Search for the cell housing the specified text and yield its (x, y) center coordinate. 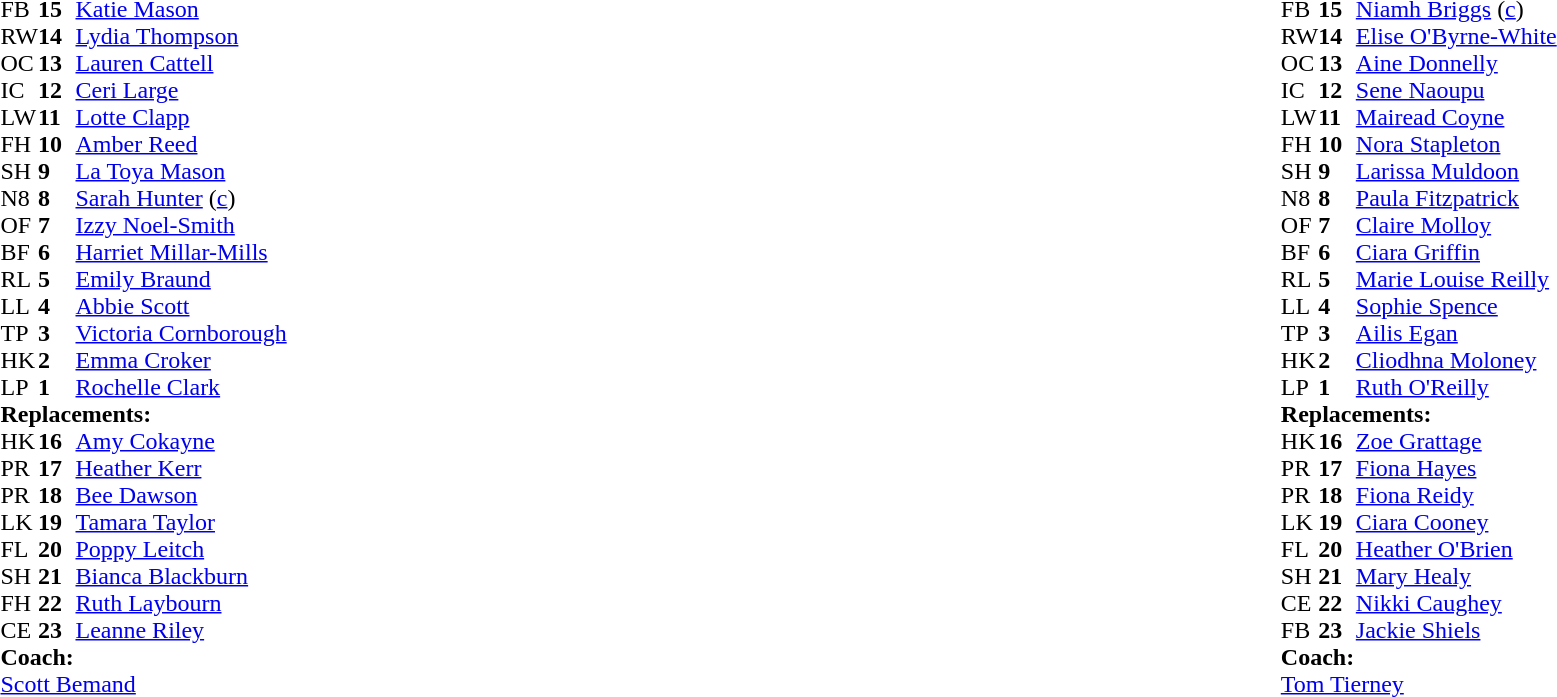
Tom Tierney (1419, 684)
Lydia Thompson (182, 36)
Amy Cokayne (182, 442)
Ciara Griffin (1456, 252)
Lauren Cattell (182, 64)
Rochelle Clark (182, 388)
Leanne Riley (182, 630)
Ciara Cooney (1456, 522)
Aine Donnelly (1456, 64)
Cliodhna Moloney (1456, 360)
Mairead Coyne (1456, 118)
Ruth O'Reilly (1456, 388)
Bianca Blackburn (182, 576)
Ailis Egan (1456, 334)
Amber Reed (182, 144)
Fiona Hayes (1456, 468)
Ceri Large (182, 90)
La Toya Mason (182, 172)
Marie Louise Reilly (1456, 280)
Izzy Noel-Smith (182, 226)
Sene Naoupu (1456, 90)
Mary Healy (1456, 576)
Scott Bemand (143, 684)
Claire Molloy (1456, 226)
Emma Croker (182, 360)
Nora Stapleton (1456, 144)
Sarah Hunter (c) (182, 198)
Zoe Grattage (1456, 442)
Bee Dawson (182, 496)
Sophie Spence (1456, 306)
Harriet Millar-Mills (182, 252)
Emily Braund (182, 280)
Nikki Caughey (1456, 604)
Abbie Scott (182, 306)
Fiona Reidy (1456, 496)
Lotte Clapp (182, 118)
Jackie Shiels (1456, 630)
Tamara Taylor (182, 522)
Heather Kerr (182, 468)
Elise O'Byrne-White (1456, 36)
Ruth Laybourn (182, 604)
Victoria Cornborough (182, 334)
Paula Fitzpatrick (1456, 198)
Heather O'Brien (1456, 550)
FB (1300, 630)
Poppy Leitch (182, 550)
Larissa Muldoon (1456, 172)
